Locate the cell with the specified text and output its (x, y) center coordinate. 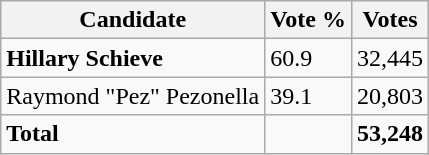
Candidate (133, 20)
Vote % (308, 20)
Raymond "Pez" Pezonella (133, 96)
Votes (390, 20)
60.9 (308, 58)
32,445 (390, 58)
Total (133, 134)
Hillary Schieve (133, 58)
39.1 (308, 96)
53,248 (390, 134)
20,803 (390, 96)
